Determine the [X, Y] coordinate at the center of the cell enclosing the given text.  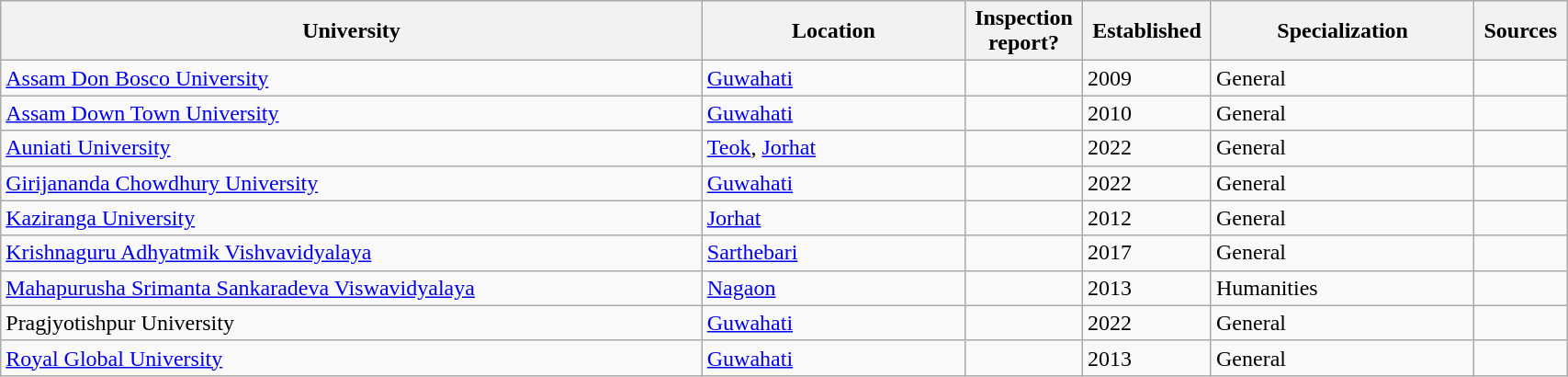
2017 [1147, 253]
Assam Down Town University [352, 113]
Inspection report? [1024, 31]
University [352, 31]
Auniati University [352, 148]
Teok, Jorhat [833, 148]
Nagaon [833, 288]
Location [833, 31]
Kaziranga University [352, 218]
Girijananda Chowdhury University [352, 183]
Krishnaguru Adhyatmik Vishvavidyalaya [352, 253]
Sarthebari [833, 253]
Mahapurusha Srimanta Sankaradeva Viswavidyalaya [352, 288]
2009 [1147, 78]
Jorhat [833, 218]
Royal Global University [352, 358]
2010 [1147, 113]
Specialization [1342, 31]
Established [1147, 31]
Sources [1521, 31]
Assam Don Bosco University [352, 78]
Pragjyotishpur University [352, 323]
Humanities [1342, 288]
2012 [1147, 218]
